Pinpoint the cell where the given text exists, returning its (X, Y) midpoint coordinate. 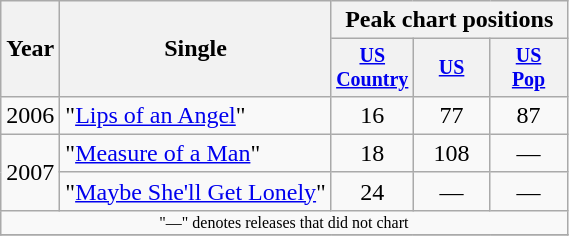
US Country (372, 68)
Year (30, 49)
108 (452, 153)
US (452, 68)
16 (372, 115)
USPop (528, 68)
"—" denotes releases that did not chart (284, 222)
2007 (30, 172)
77 (452, 115)
"Lips of an Angel" (196, 115)
87 (528, 115)
2006 (30, 115)
"Measure of a Man" (196, 153)
Single (196, 49)
18 (372, 153)
Peak chart positions (449, 20)
"Maybe She'll Get Lonely" (196, 191)
24 (372, 191)
